Determine the [x, y] coordinate at the center of the cell enclosing the given text.  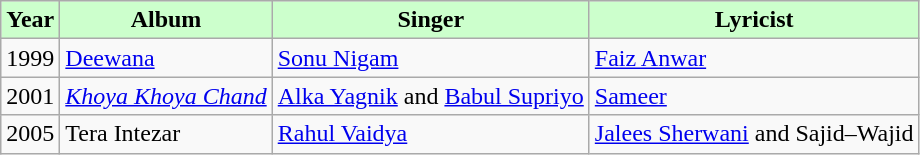
Sonu Nigam [430, 58]
Lyricist [754, 20]
Singer [430, 20]
Deewana [166, 58]
Sameer [754, 96]
Album [166, 20]
Faiz Anwar [754, 58]
2001 [30, 96]
2005 [30, 134]
1999 [30, 58]
Rahul Vaidya [430, 134]
Alka Yagnik and Babul Supriyo [430, 96]
Khoya Khoya Chand [166, 96]
Year [30, 20]
Tera Intezar [166, 134]
Jalees Sherwani and Sajid–Wajid [754, 134]
